Provide the [x, y] coordinate of the cell's center where the given text is located.  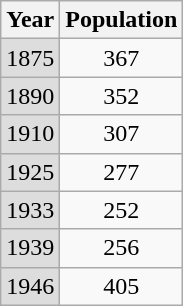
1890 [30, 96]
256 [122, 248]
1875 [30, 58]
Year [30, 20]
1910 [30, 134]
1925 [30, 172]
1933 [30, 210]
1946 [30, 286]
Population [122, 20]
352 [122, 96]
1939 [30, 248]
307 [122, 134]
277 [122, 172]
367 [122, 58]
405 [122, 286]
252 [122, 210]
